Identify which cell holds the provided text, then report its (X, Y) central coordinate. 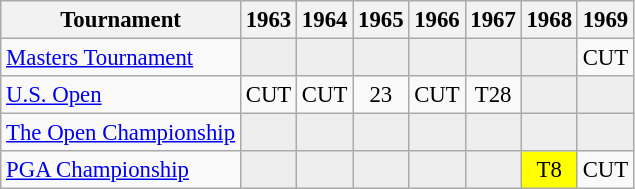
1963 (268, 20)
1966 (437, 20)
Masters Tournament (121, 58)
PGA Championship (121, 170)
1968 (549, 20)
1964 (325, 20)
T28 (493, 95)
T8 (549, 170)
The Open Championship (121, 133)
23 (381, 95)
1969 (605, 20)
1967 (493, 20)
U.S. Open (121, 95)
1965 (381, 20)
Tournament (121, 20)
